Identify which cell holds the provided text, then report its [X, Y] central coordinate. 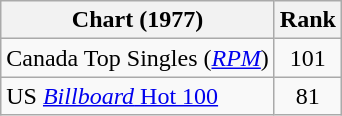
US Billboard Hot 100 [138, 96]
101 [308, 58]
81 [308, 96]
Chart (1977) [138, 20]
Canada Top Singles (RPM) [138, 58]
Rank [308, 20]
